For the text-containing cell, return its midpoint in (X, Y) coordinate format. 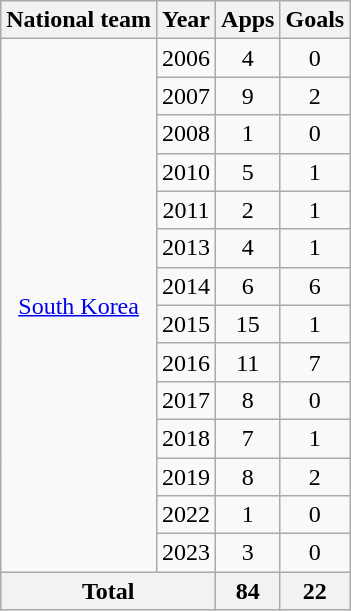
2013 (186, 248)
22 (315, 591)
15 (248, 324)
2017 (186, 400)
84 (248, 591)
2018 (186, 438)
11 (248, 362)
Year (186, 20)
2010 (186, 172)
3 (248, 553)
2019 (186, 477)
Goals (315, 20)
National team (79, 20)
Apps (248, 20)
9 (248, 96)
2014 (186, 286)
5 (248, 172)
Total (108, 591)
South Korea (79, 306)
2023 (186, 553)
2007 (186, 96)
2008 (186, 134)
2006 (186, 58)
2016 (186, 362)
2022 (186, 515)
2011 (186, 210)
2015 (186, 324)
